Extract the (x, y) coordinate from the center of the cell holding the provided text.  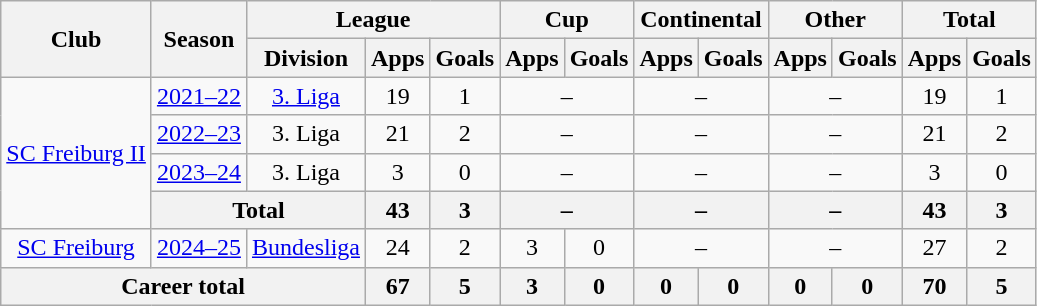
24 (398, 248)
Continental (701, 20)
Other (835, 20)
27 (934, 248)
League (372, 20)
Career total (184, 286)
2021–22 (198, 96)
2024–25 (198, 248)
Bundesliga (306, 248)
Division (306, 58)
SC Freiburg (76, 248)
Season (198, 39)
70 (934, 286)
2023–24 (198, 172)
Cup (567, 20)
67 (398, 286)
SC Freiburg II (76, 153)
Club (76, 39)
2022–23 (198, 134)
